Return (X, Y) of the center of cell containing provided text 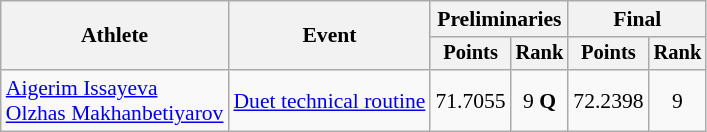
Aigerim IssayevaOlzhas Makhanbetiyarov (115, 100)
Final (637, 19)
Event (329, 36)
71.7055 (470, 100)
72.2398 (608, 100)
Athlete (115, 36)
Preliminaries (499, 19)
Duet technical routine (329, 100)
9 Q (540, 100)
9 (678, 100)
